Identify which cell holds the provided text, then report its (x, y) central coordinate. 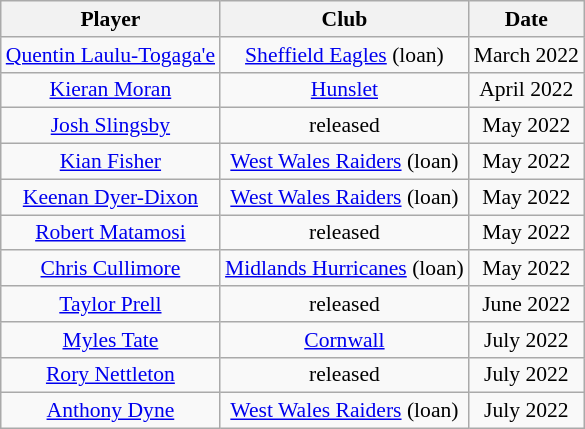
March 2022 (526, 55)
Club (344, 19)
Sheffield Eagles (loan) (344, 55)
April 2022 (526, 90)
June 2022 (526, 304)
Kian Fisher (110, 162)
Anthony Dyne (110, 411)
Quentin Laulu-Togaga'e (110, 55)
Josh Slingsby (110, 126)
Hunslet (344, 90)
Chris Cullimore (110, 269)
Keenan Dyer-Dixon (110, 197)
Player (110, 19)
Myles Tate (110, 340)
Date (526, 19)
Cornwall (344, 340)
Kieran Moran (110, 90)
Taylor Prell (110, 304)
Robert Matamosi (110, 233)
Midlands Hurricanes (loan) (344, 269)
Rory Nettleton (110, 375)
